Identify which cell holds the provided text, then report its (X, Y) central coordinate. 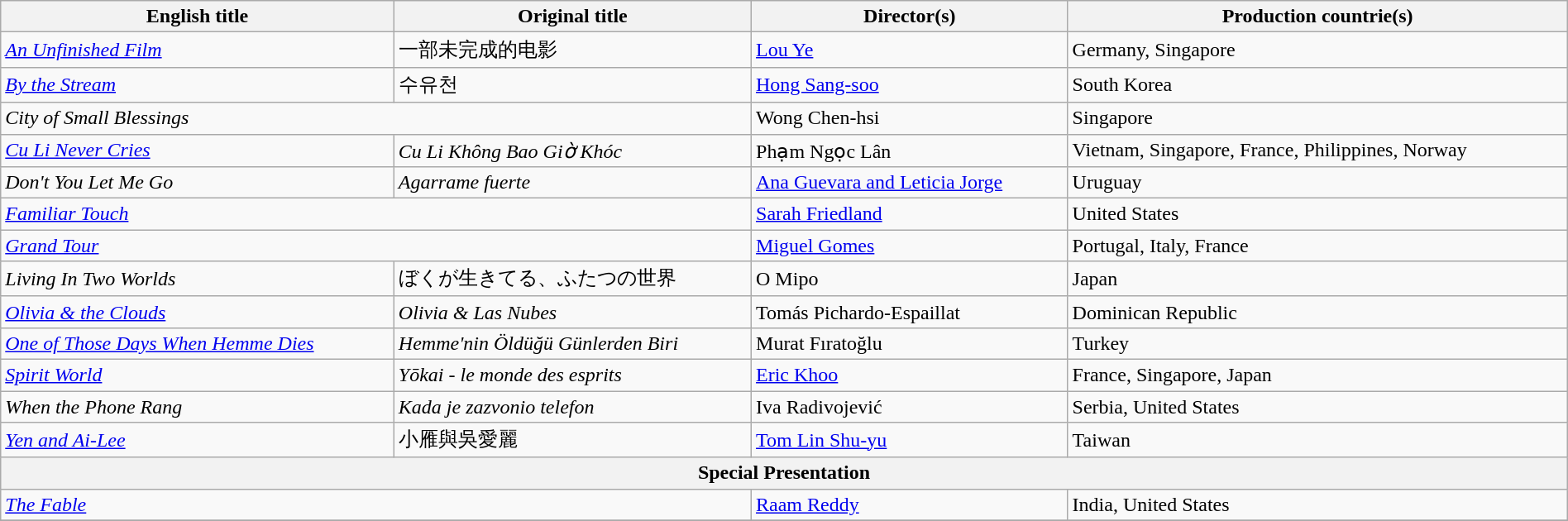
Vietnam, Singapore, France, Philippines, Norway (1317, 151)
When the Phone Rang (198, 406)
Phạm Ngọc Lân (910, 151)
小雁與吳愛麗 (572, 440)
Tom Lin Shu-yu (910, 440)
Cu Li Never Cries (198, 151)
ぼくが生きてる、ふたつの世界 (572, 280)
Hong Sang-soo (910, 84)
Portugal, Italy, France (1317, 246)
Ana Guevara and Leticia Jorge (910, 183)
Tomás Pichardo-Espaillat (910, 312)
Cu Li Không Bao Giờ Khóc (572, 151)
Production countrie(s) (1317, 17)
Iva Radivojević (910, 406)
One of Those Days When Hemme Dies (198, 343)
Kada je zazvonio telefon (572, 406)
Familiar Touch (376, 214)
English title (198, 17)
Germany, Singapore (1317, 50)
Japan (1317, 280)
Lou Ye (910, 50)
Olivia & Las Nubes (572, 312)
Yōkai - le monde des esprits (572, 375)
Murat Fıratoğlu (910, 343)
Taiwan (1317, 440)
Hemme'nin Öldüğü Günlerden Biri (572, 343)
O Mipo (910, 280)
Wong Chen-hsi (910, 118)
Miguel Gomes (910, 246)
Grand Tour (376, 246)
Agarrame fuerte (572, 183)
South Korea (1317, 84)
Don't You Let Me Go (198, 183)
Spirit World (198, 375)
Singapore (1317, 118)
Director(s) (910, 17)
Yen and Ai-Lee (198, 440)
Sarah Friedland (910, 214)
India, United States (1317, 504)
The Fable (376, 504)
Living In Two Worlds (198, 280)
France, Singapore, Japan (1317, 375)
Special Presentation (784, 473)
Original title (572, 17)
By the Stream (198, 84)
United States (1317, 214)
Dominican Republic (1317, 312)
Serbia, United States (1317, 406)
一部未完成的电影 (572, 50)
An Unfinished Film (198, 50)
City of Small Blessings (376, 118)
Raam Reddy (910, 504)
Olivia & the Clouds (198, 312)
Uruguay (1317, 183)
수유천 (572, 84)
Turkey (1317, 343)
Eric Khoo (910, 375)
